Pinpoint the cell where the given text exists, returning its [X, Y] midpoint coordinate. 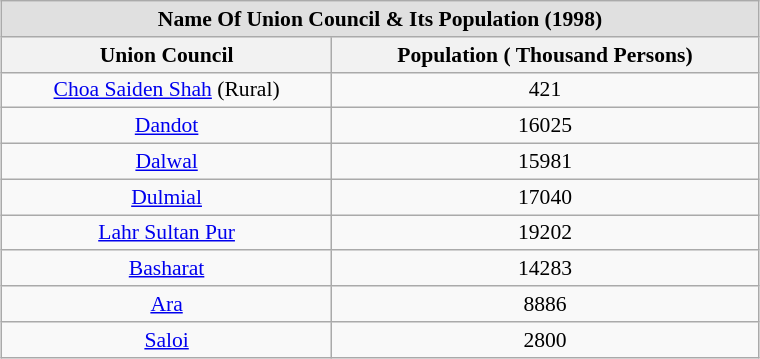
Lahr Sultan Pur [167, 232]
15981 [546, 161]
Basharat [167, 268]
Dalwal [167, 161]
Population ( Thousand Persons) [546, 54]
17040 [546, 197]
Dandot [167, 126]
Saloi [167, 339]
Dulmial [167, 197]
8886 [546, 304]
2800 [546, 339]
Choa Saiden Shah (Rural) [167, 90]
16025 [546, 126]
19202 [546, 232]
Name Of Union Council & Its Population (1998) [380, 19]
Ara [167, 304]
Union Council [167, 54]
421 [546, 90]
14283 [546, 268]
